From the cell containing the given text, extract its center point as [X, Y] coordinate. 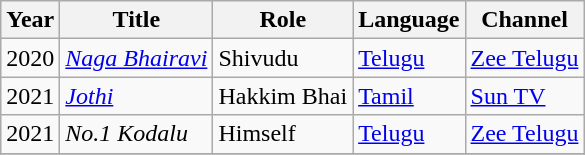
Role [283, 20]
2020 [30, 58]
Shivudu [283, 58]
Language [409, 20]
No.1 Kodalu [136, 134]
Title [136, 20]
Naga Bhairavi [136, 58]
Year [30, 20]
Jothi [136, 96]
Sun TV [524, 96]
Himself [283, 134]
Hakkim Bhai [283, 96]
Tamil [409, 96]
Channel [524, 20]
